Determine the (x, y) coordinate at the center of the cell enclosing the given text.  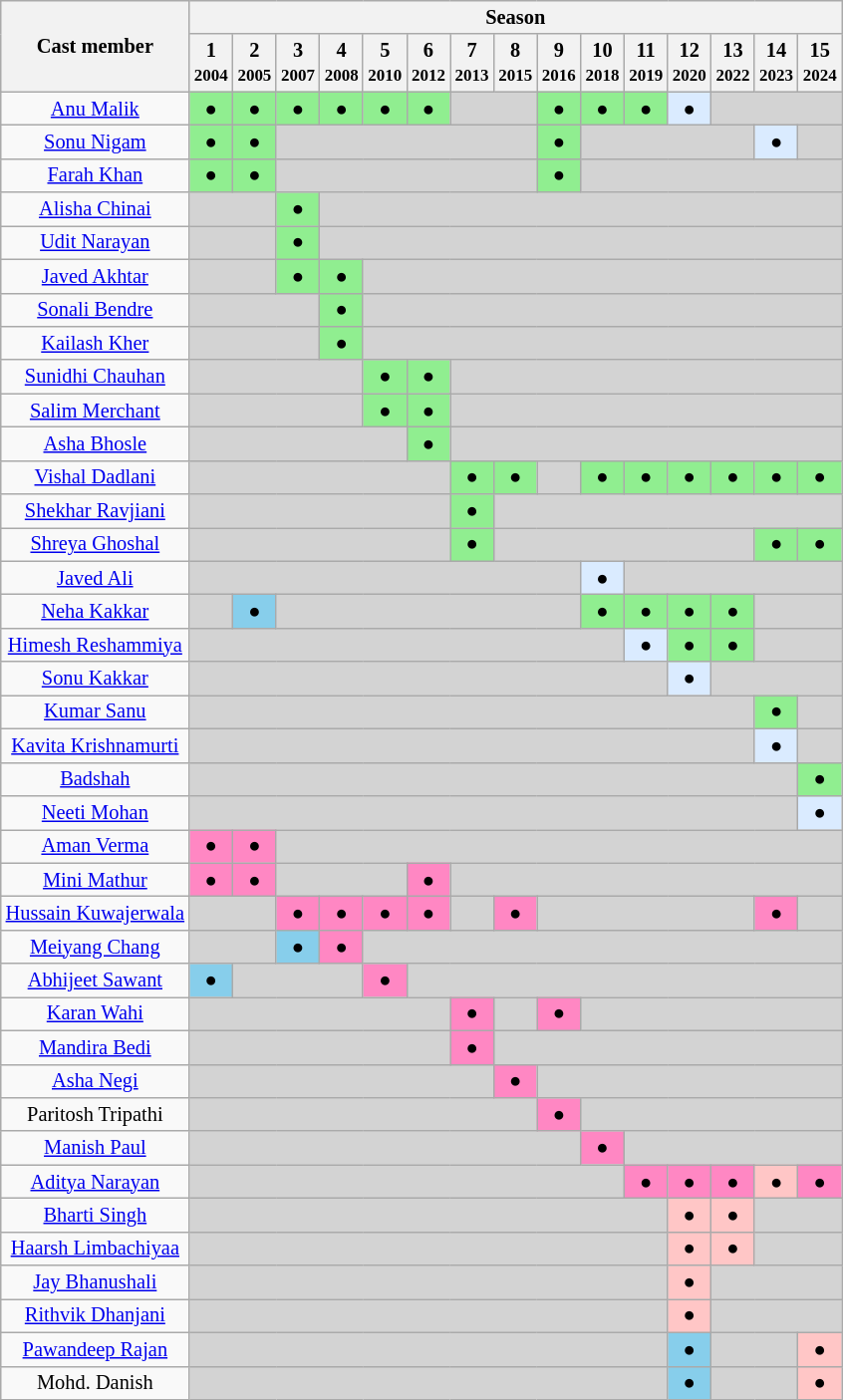
4 2008 (342, 63)
Himesh Reshammiya (96, 645)
Meiyang Chang (96, 947)
Udit Narayan (96, 242)
Alisha Chinai (96, 209)
Sunidhi Chauhan (96, 377)
Paritosh Tripathi (96, 1114)
Anu Malik (96, 109)
7 2013 (472, 63)
Pawandeep Rajan (96, 1349)
Asha Bhosle (96, 443)
Karan Wahi (96, 1013)
Badshah (96, 779)
Kumar Sanu (96, 711)
Neeti Mohan (96, 812)
14 2023 (776, 63)
Rithvik Dhanjani (96, 1315)
10 2018 (603, 63)
6 2012 (428, 63)
12 2020 (690, 63)
32007 (298, 63)
Cast member (96, 46)
Salim Merchant (96, 411)
Aman Verma (96, 846)
Javed Akhtar (96, 276)
Javed Ali (96, 578)
Abhijeet Sawant (96, 980)
Sonu Nigam (96, 141)
Kailash Kher (96, 343)
Hussain Kuwajerwala (96, 913)
Kavita Krishnamurti (96, 745)
13 2022 (733, 63)
1 2004 (211, 63)
Vishal Dadlani (96, 477)
Sonali Bendre (96, 310)
Mohd. Danish (96, 1383)
Manish Paul (96, 1148)
8 2015 (515, 63)
Bharti Singh (96, 1215)
Neha Kakkar (96, 611)
2 2005 (255, 63)
Sonu Kakkar (96, 679)
Asha Negi (96, 1081)
15 2024 (820, 63)
Jay Bhanushali (96, 1282)
Mini Mathur (96, 880)
Haarsh Limbachiyaa (96, 1249)
Mandira Bedi (96, 1047)
Farah Khan (96, 175)
5 2010 (385, 63)
Shreya Ghoshal (96, 544)
Season (516, 17)
11 2019 (646, 63)
Shekhar Ravjiani (96, 511)
9 2016 (559, 63)
Aditya Narayan (96, 1182)
